Return [x, y] of the center of cell containing provided text 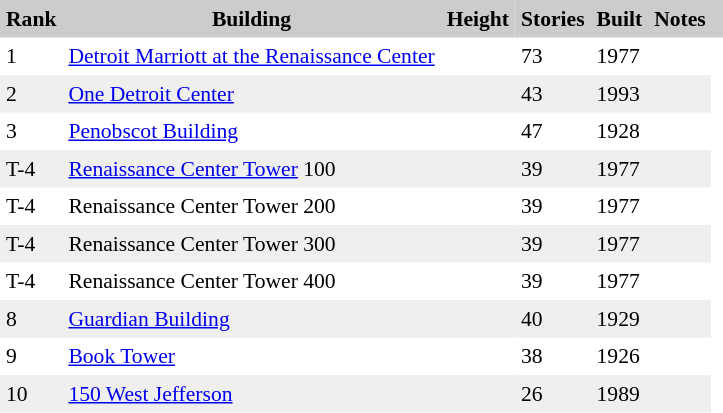
1989 [620, 394]
1 [31, 57]
43 [553, 94]
Renaissance Center Tower 400 [251, 281]
2 [31, 94]
Penobscot Building [251, 131]
3 [31, 131]
73 [553, 57]
Renaissance Center Tower 100 [251, 169]
Stories [553, 19]
150 West Jefferson [251, 394]
1926 [620, 357]
1993 [620, 94]
Renaissance Center Tower 200 [251, 207]
Building [251, 19]
47 [553, 131]
Book Tower [251, 357]
Height [478, 19]
1929 [620, 319]
38 [553, 357]
Guardian Building [251, 319]
One Detroit Center [251, 94]
Rank [31, 19]
Notes [680, 19]
26 [553, 394]
8 [31, 319]
Renaissance Center Tower 300 [251, 244]
40 [553, 319]
1928 [620, 131]
Built [620, 19]
Detroit Marriott at the Renaissance Center [251, 57]
9 [31, 357]
10 [31, 394]
